Determine the (x, y) coordinate at the center of the cell enclosing the given text.  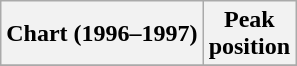
Chart (1996–1997) (102, 34)
Peakposition (249, 34)
